For the text-containing cell, return its midpoint in [X, Y] coordinate format. 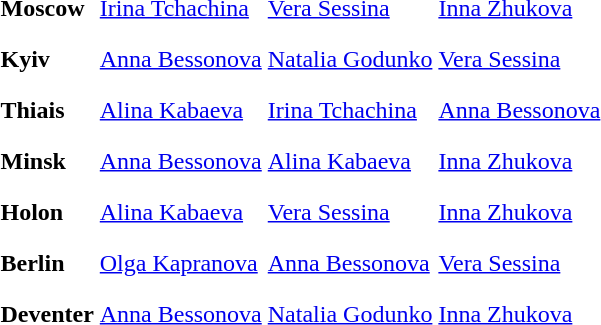
Vera Sessina [350, 212]
Olga Kapranova [180, 263]
Irina Tchachina [350, 110]
Natalia Godunko [350, 59]
